From the cell containing the given text, extract its center point as (x, y) coordinate. 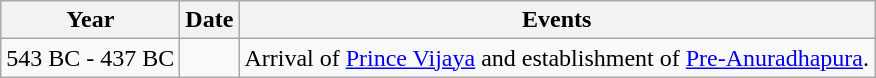
Arrival of Prince Vijaya and establishment of Pre-Anuradhapura. (557, 58)
543 BC - 437 BC (90, 58)
Year (90, 20)
Events (557, 20)
Date (210, 20)
